Search for the cell housing the specified text and yield its (X, Y) center coordinate. 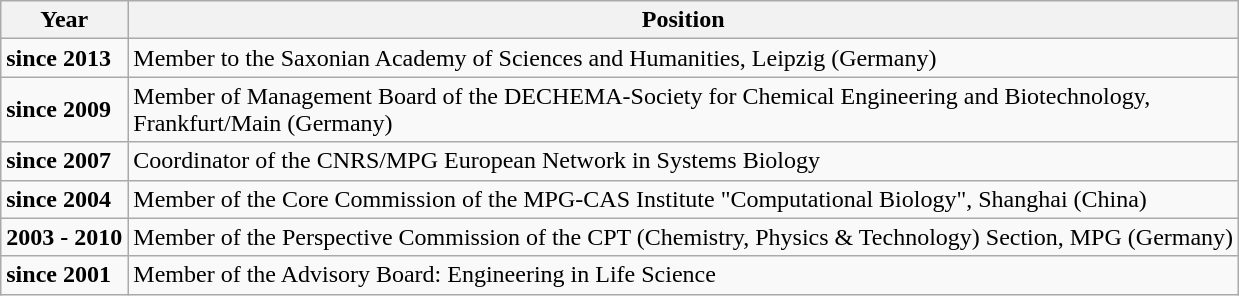
Position (684, 20)
since 2013 (64, 58)
since 2004 (64, 199)
Coordinator of the CNRS/MPG European Network in Systems Biology (684, 161)
2003 - 2010 (64, 237)
since 2009 (64, 110)
since 2007 (64, 161)
Member of the Perspective Commission of the CPT (Chemistry, Physics & Technology) Section, MPG (Germany) (684, 237)
since 2001 (64, 275)
Year (64, 20)
Member of Management Board of the DECHEMA-Society for Chemical Engineering and Biotechnology,Frankfurt/Main (Germany) (684, 110)
Member to the Saxonian Academy of Sciences and Humanities, Leipzig (Germany) (684, 58)
Member of the Advisory Board: Engineering in Life Science (684, 275)
Member of the Core Commission of the MPG-CAS Institute "Computational Biology", Shanghai (China) (684, 199)
